Search for the cell housing the specified text and yield its [X, Y] center coordinate. 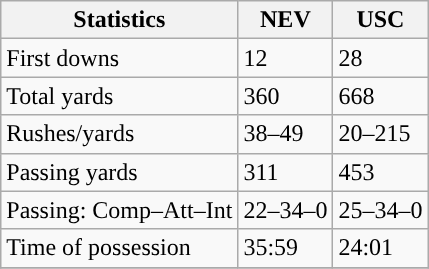
25–34–0 [380, 210]
USC [380, 20]
28 [380, 58]
38–49 [286, 134]
Passing: Comp–Att–Int [120, 210]
311 [286, 172]
NEV [286, 20]
453 [380, 172]
668 [380, 96]
Total yards [120, 96]
Time of possession [120, 248]
Passing yards [120, 172]
22–34–0 [286, 210]
First downs [120, 58]
Statistics [120, 20]
12 [286, 58]
24:01 [380, 248]
360 [286, 96]
35:59 [286, 248]
Rushes/yards [120, 134]
20–215 [380, 134]
